Locate the cell with the specified text and output its [x, y] center coordinate. 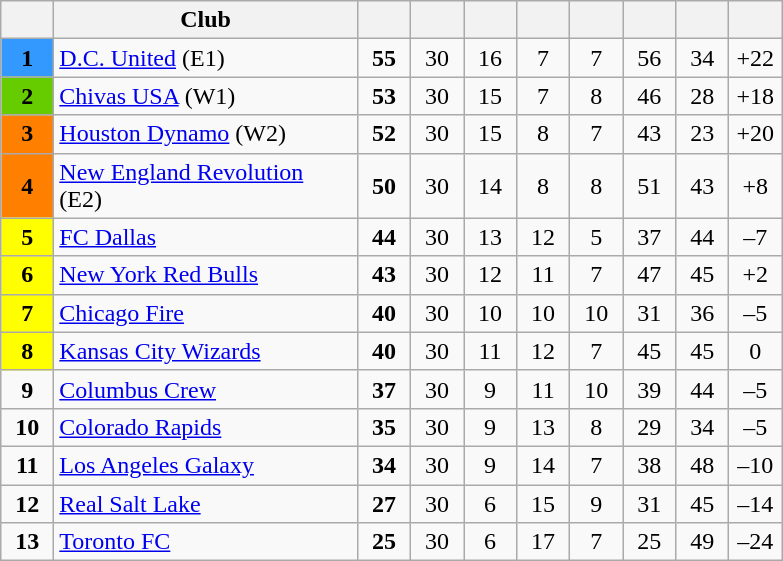
2 [28, 96]
Colorado Rapids [206, 427]
–10 [756, 465]
+8 [756, 186]
38 [650, 465]
52 [384, 134]
29 [650, 427]
56 [650, 58]
–7 [756, 237]
28 [702, 96]
Columbus Crew [206, 389]
47 [650, 275]
Los Angeles Galaxy [206, 465]
46 [650, 96]
39 [650, 389]
Toronto FC [206, 542]
–24 [756, 542]
55 [384, 58]
+20 [756, 134]
+22 [756, 58]
17 [544, 542]
New England Revolution (E2) [206, 186]
16 [490, 58]
Chicago Fire [206, 313]
Chivas USA (W1) [206, 96]
1 [28, 58]
New York Red Bulls [206, 275]
36 [702, 313]
49 [702, 542]
35 [384, 427]
51 [650, 186]
27 [384, 503]
3 [28, 134]
23 [702, 134]
D.C. United (E1) [206, 58]
53 [384, 96]
Real Salt Lake [206, 503]
–14 [756, 503]
Kansas City Wizards [206, 351]
Club [206, 20]
FC Dallas [206, 237]
+2 [756, 275]
48 [702, 465]
50 [384, 186]
0 [756, 351]
+18 [756, 96]
Houston Dynamo (W2) [206, 134]
4 [28, 186]
